Pinpoint the cell where the given text exists, returning its (x, y) midpoint coordinate. 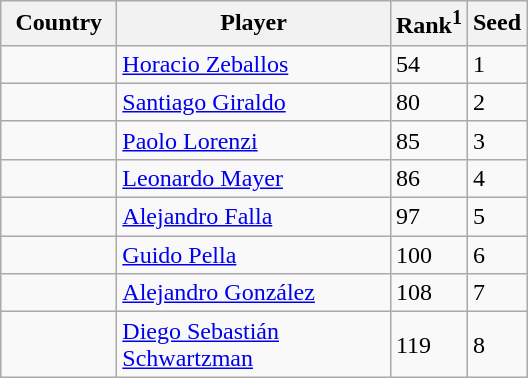
Horacio Zeballos (254, 64)
85 (428, 140)
6 (496, 255)
Guido Pella (254, 255)
4 (496, 178)
5 (496, 217)
Alejandro Falla (254, 217)
3 (496, 140)
108 (428, 293)
119 (428, 344)
Rank1 (428, 24)
2 (496, 102)
86 (428, 178)
Santiago Giraldo (254, 102)
Diego Sebastián Schwartzman (254, 344)
Country (59, 24)
80 (428, 102)
1 (496, 64)
8 (496, 344)
Paolo Lorenzi (254, 140)
Alejandro González (254, 293)
97 (428, 217)
Leonardo Mayer (254, 178)
7 (496, 293)
100 (428, 255)
Player (254, 24)
Seed (496, 24)
54 (428, 64)
